Capture the cell that displays the provided text and extract its (x, y) central coordinate. 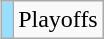
Playoffs (58, 20)
